Return [x, y] of the center of cell containing provided text 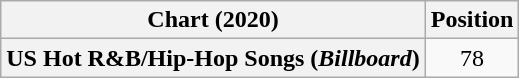
Position [472, 20]
US Hot R&B/Hip-Hop Songs (Billboard) [213, 58]
78 [472, 58]
Chart (2020) [213, 20]
